From the cell containing the given text, extract its center point as [X, Y] coordinate. 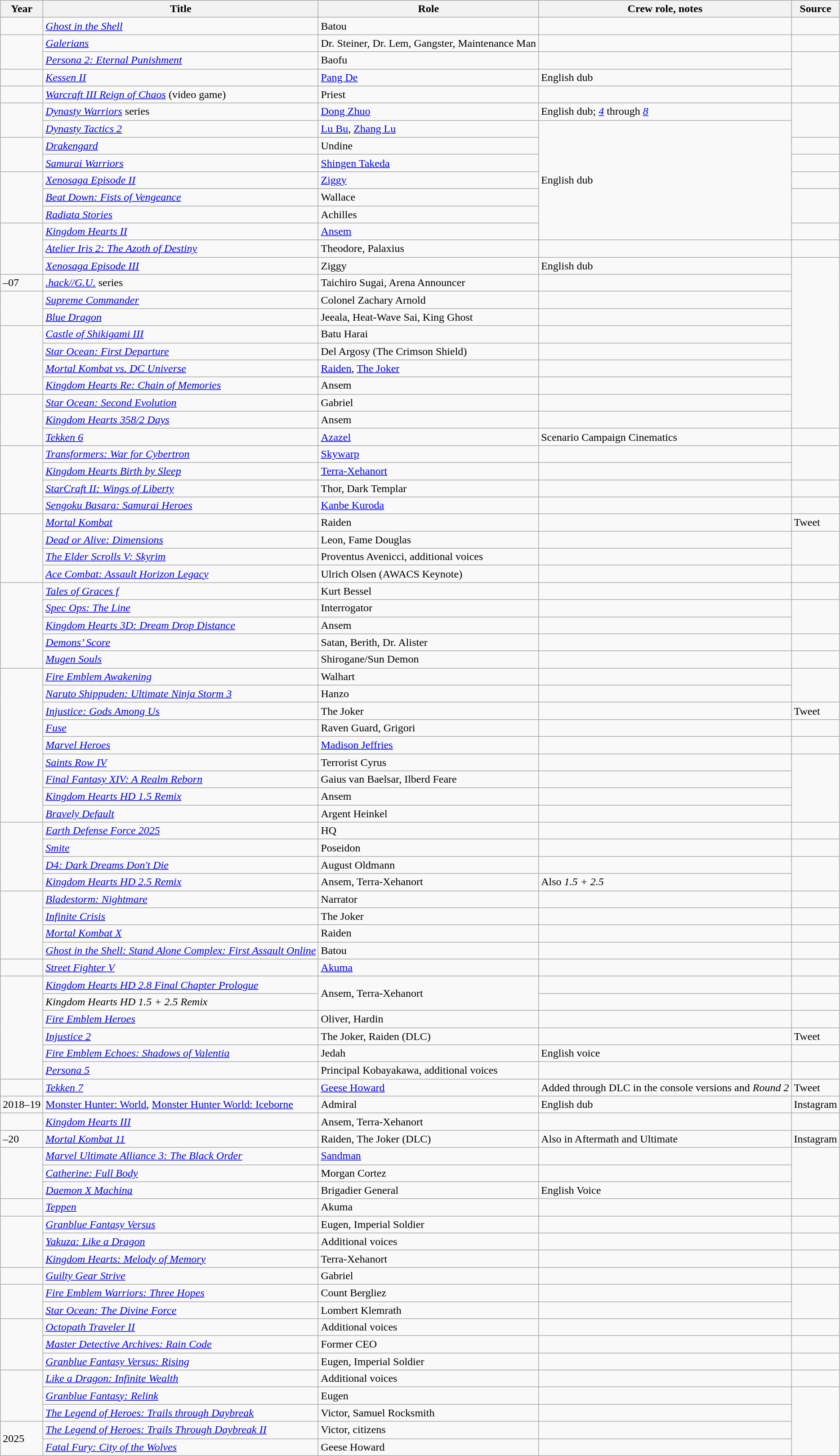
Colonel Zachary Arnold [429, 300]
D4: Dark Dreams Don't Die [181, 865]
Scenario Campaign Cinematics [665, 437]
Dong Zhuo [429, 112]
Poseidon [429, 848]
Fatal Fury: City of the Wolves [181, 1447]
Street Fighter V [181, 968]
Azazel [429, 437]
Spec Ops: The Line [181, 608]
Title [181, 9]
2018–19 [22, 1105]
.hack//G.U. series [181, 283]
Demons’ Score [181, 642]
Bladestorm: Nightmare [181, 899]
Interrogator [429, 608]
Catherine: Full Body [181, 1173]
Xenosaga Episode II [181, 180]
Marvel Heroes [181, 745]
Kingdom Hearts HD 2.5 Remix [181, 882]
Ace Combat: Assault Horizon Legacy [181, 574]
Mortal Kombat X [181, 933]
Raven Guard, Grigori [429, 728]
Priest [429, 94]
Final Fantasy XIV: A Realm Reborn [181, 780]
Theodore, Palaxius [429, 249]
Ghost in the Shell: Stand Alone Complex: First Assault Online [181, 950]
Fire Emblem Warriors: Three Hopes [181, 1293]
Added through DLC in the console versions and Round 2 [665, 1088]
Kingdom Hearts HD 1.5 Remix [181, 797]
Kingdom Hearts II [181, 232]
Achilles [429, 215]
Kingdom Hearts Re: Chain of Memories [181, 385]
HQ [429, 831]
Injustice: Gods Among Us [181, 711]
Narrator [429, 899]
Kingdom Hearts: Melody of Memory [181, 1259]
Role [429, 9]
Dr. Steiner, Dr. Lem, Gangster, Maintenance Man [429, 43]
Granblue Fantasy: Relink [181, 1396]
Also in Aftermath and Ultimate [665, 1139]
Octopath Traveler II [181, 1327]
Eugen [429, 1396]
Galerians [181, 43]
Kingdom Hearts HD 2.8 Final Chapter Prologue [181, 985]
2025 [22, 1438]
Jedah [429, 1053]
Principal Kobayakawa, additional voices [429, 1071]
English Voice [665, 1190]
Lu Bu, Zhang Lu [429, 129]
Castle of Shikigami III [181, 334]
–20 [22, 1139]
Terrorist Cyrus [429, 762]
Skywarp [429, 454]
Ulrich Olsen (AWACS Keynote) [429, 574]
Kanbe Kuroda [429, 506]
Master Detective Archives: Rain Code [181, 1344]
Star Ocean: Second Evolution [181, 403]
Kingdom Hearts 358/2 Days [181, 420]
StarCraft II: Wings of Liberty [181, 488]
Star Ocean: First Departure [181, 351]
Kingdom Hearts Birth by Sleep [181, 471]
Batu Harai [429, 334]
Bravely Default [181, 814]
Kurt Bessel [429, 591]
Persona 2: Eternal Punishment [181, 60]
Count Bergliez [429, 1293]
The Legend of Heroes: Trails through Daybreak [181, 1413]
Baofu [429, 60]
Walhart [429, 676]
Admiral [429, 1105]
Raiden, The Joker [429, 368]
Brigadier General [429, 1190]
August Oldmann [429, 865]
Fire Emblem Heroes [181, 1019]
Monster Hunter: World, Monster Hunter World: Iceborne [181, 1105]
Ghost in the Shell [181, 26]
Crew role, notes [665, 9]
Earth Defense Force 2025 [181, 831]
Dead or Alive: Dimensions [181, 540]
Argent Heinkel [429, 814]
Persona 5 [181, 1071]
Pang De [429, 77]
Mortal Kombat 11 [181, 1139]
The Joker, Raiden (DLC) [429, 1036]
Injustice 2 [181, 1036]
Dynasty Tactics 2 [181, 129]
Granblue Fantasy Versus [181, 1224]
Radiata Stories [181, 215]
Transformers: War for Cybertron [181, 454]
Star Ocean: The Divine Force [181, 1310]
Tekken 7 [181, 1088]
Satan, Berith, Dr. Alister [429, 642]
Oliver, Hardin [429, 1019]
Beat Down: Fists of Vengeance [181, 197]
Sengoku Basara: Samurai Heroes [181, 506]
Kingdom Hearts HD 1.5 + 2.5 Remix [181, 1002]
Gaius van Baelsar, Ilberd Feare [429, 780]
Mugen Souls [181, 659]
Drakengard [181, 146]
Daemon X Machina [181, 1190]
Fire Emblem Awakening [181, 676]
Shingen Takeda [429, 163]
Also 1.5 + 2.5 [665, 882]
–07 [22, 283]
Shirogane/Sun Demon [429, 659]
Thor, Dark Templar [429, 488]
Blue Dragon [181, 317]
Tekken 6 [181, 437]
Lombert Klemrath [429, 1310]
Saints Row IV [181, 762]
Wallace [429, 197]
Leon, Fame Douglas [429, 540]
English dub; 4 through 8 [665, 112]
English voice [665, 1053]
Source [816, 9]
Granblue Fantasy Versus: Rising [181, 1362]
Supreme Commander [181, 300]
Infinite Crisis [181, 916]
Victor, Samuel Rocksmith [429, 1413]
Smite [181, 848]
Mortal Kombat [181, 523]
Proventus Avenicci, additional voices [429, 557]
Samurai Warriors [181, 163]
Yakuza: Like a Dragon [181, 1241]
Year [22, 9]
Mortal Kombat vs. DC Universe [181, 368]
Fuse [181, 728]
Jeeala, Heat-Wave Sai, King Ghost [429, 317]
Teppen [181, 1207]
Sandman [429, 1156]
Fire Emblem Echoes: Shadows of Valentia [181, 1053]
Dynasty Warriors series [181, 112]
Atelier Iris 2: The Azoth of Destiny [181, 249]
The Legend of Heroes: Trails Through Daybreak II [181, 1430]
Former CEO [429, 1344]
Xenosaga Episode III [181, 266]
Madison Jeffries [429, 745]
Raiden, The Joker (DLC) [429, 1139]
Victor, citizens [429, 1430]
Taichiro Sugai, Arena Announcer [429, 283]
Kingdom Hearts III [181, 1122]
Tales of Graces f [181, 591]
Del Argosy (The Crimson Shield) [429, 351]
Like a Dragon: Infinite Wealth [181, 1379]
Marvel Ultimate Alliance 3: The Black Order [181, 1156]
Naruto Shippuden: Ultimate Ninja Storm 3 [181, 694]
Kessen II [181, 77]
Warcraft III Reign of Chaos (video game) [181, 94]
Undine [429, 146]
The Elder Scrolls V: Skyrim [181, 557]
Hanzo [429, 694]
Guilty Gear Strive [181, 1276]
Kingdom Hearts 3D: Dream Drop Distance [181, 625]
Morgan Cortez [429, 1173]
